Return [x, y] of the center of cell containing provided text 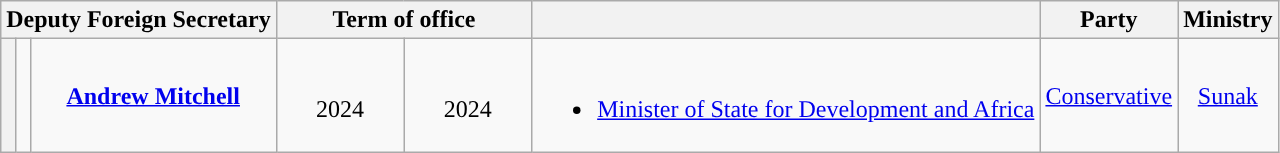
Conservative [1109, 96]
Minister of State for Development and Africa [786, 96]
Ministry [1228, 20]
Party [1109, 20]
Deputy Foreign Secretary [138, 20]
Term of office [404, 20]
Andrew Mitchell [153, 96]
Sunak [1228, 96]
